Provide the [X, Y] coordinate of the cell's center where the given text is located.  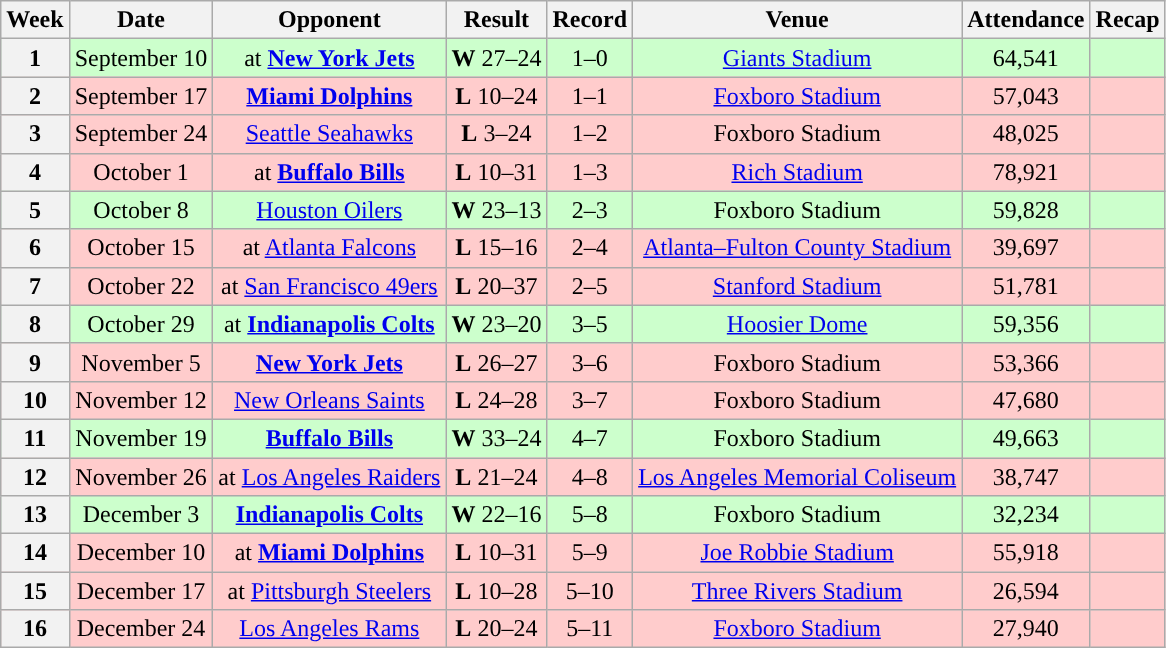
8 [35, 324]
6 [35, 248]
October 8 [141, 210]
3–7 [590, 400]
W 22–16 [496, 515]
October 15 [141, 248]
Rich Stadium [798, 172]
5–8 [590, 515]
Date [141, 20]
4 [35, 172]
1–2 [590, 134]
at Los Angeles Raiders [330, 477]
November 26 [141, 477]
at Miami Dolphins [330, 553]
L 20–24 [496, 629]
55,918 [1026, 553]
4–8 [590, 477]
47,680 [1026, 400]
Week [35, 20]
November 19 [141, 438]
December 17 [141, 591]
5–9 [590, 553]
48,025 [1026, 134]
59,828 [1026, 210]
at Pittsburgh Steelers [330, 591]
at Buffalo Bills [330, 172]
Atlanta–Fulton County Stadium [798, 248]
Result [496, 20]
15 [35, 591]
L 15–16 [496, 248]
57,043 [1026, 96]
L 3–24 [496, 134]
Attendance [1026, 20]
Miami Dolphins [330, 96]
at Indianapolis Colts [330, 324]
at San Francisco 49ers [330, 286]
53,366 [1026, 362]
W 27–24 [496, 58]
Stanford Stadium [798, 286]
Record [590, 20]
5–11 [590, 629]
2–3 [590, 210]
L 21–24 [496, 477]
November 12 [141, 400]
2 [35, 96]
7 [35, 286]
78,921 [1026, 172]
September 10 [141, 58]
27,940 [1026, 629]
11 [35, 438]
13 [35, 515]
L 10–28 [496, 591]
3–6 [590, 362]
L 20–37 [496, 286]
at Atlanta Falcons [330, 248]
Hoosier Dome [798, 324]
October 1 [141, 172]
L 10–24 [496, 96]
September 24 [141, 134]
39,697 [1026, 248]
Giants Stadium [798, 58]
1–0 [590, 58]
November 5 [141, 362]
26,594 [1026, 591]
December 10 [141, 553]
2–4 [590, 248]
3–5 [590, 324]
Joe Robbie Stadium [798, 553]
Indianapolis Colts [330, 515]
1–1 [590, 96]
Three Rivers Stadium [798, 591]
5–10 [590, 591]
32,234 [1026, 515]
2–5 [590, 286]
W 33–24 [496, 438]
12 [35, 477]
10 [35, 400]
51,781 [1026, 286]
Los Angeles Memorial Coliseum [798, 477]
New York Jets [330, 362]
Venue [798, 20]
W 23–13 [496, 210]
October 22 [141, 286]
4–7 [590, 438]
9 [35, 362]
14 [35, 553]
5 [35, 210]
Los Angeles Rams [330, 629]
New Orleans Saints [330, 400]
December 3 [141, 515]
38,747 [1026, 477]
Seattle Seahawks [330, 134]
L 24–28 [496, 400]
59,356 [1026, 324]
Recap [1128, 20]
October 29 [141, 324]
64,541 [1026, 58]
at New York Jets [330, 58]
16 [35, 629]
L 26–27 [496, 362]
49,663 [1026, 438]
W 23–20 [496, 324]
September 17 [141, 96]
Opponent [330, 20]
December 24 [141, 629]
1–3 [590, 172]
Buffalo Bills [330, 438]
1 [35, 58]
3 [35, 134]
Houston Oilers [330, 210]
